From the cell containing the given text, extract its center point as [x, y] coordinate. 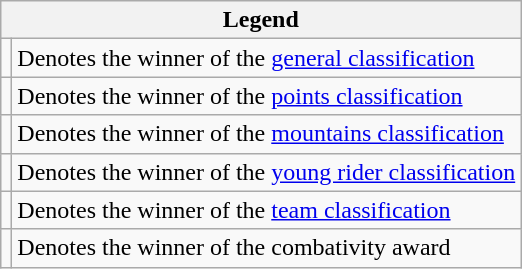
Denotes the winner of the young rider classification [266, 172]
Denotes the winner of the team classification [266, 210]
Denotes the winner of the combativity award [266, 248]
Legend [261, 20]
Denotes the winner of the mountains classification [266, 134]
Denotes the winner of the general classification [266, 58]
Denotes the winner of the points classification [266, 96]
